Pinpoint the cell where the given text exists, returning its (X, Y) midpoint coordinate. 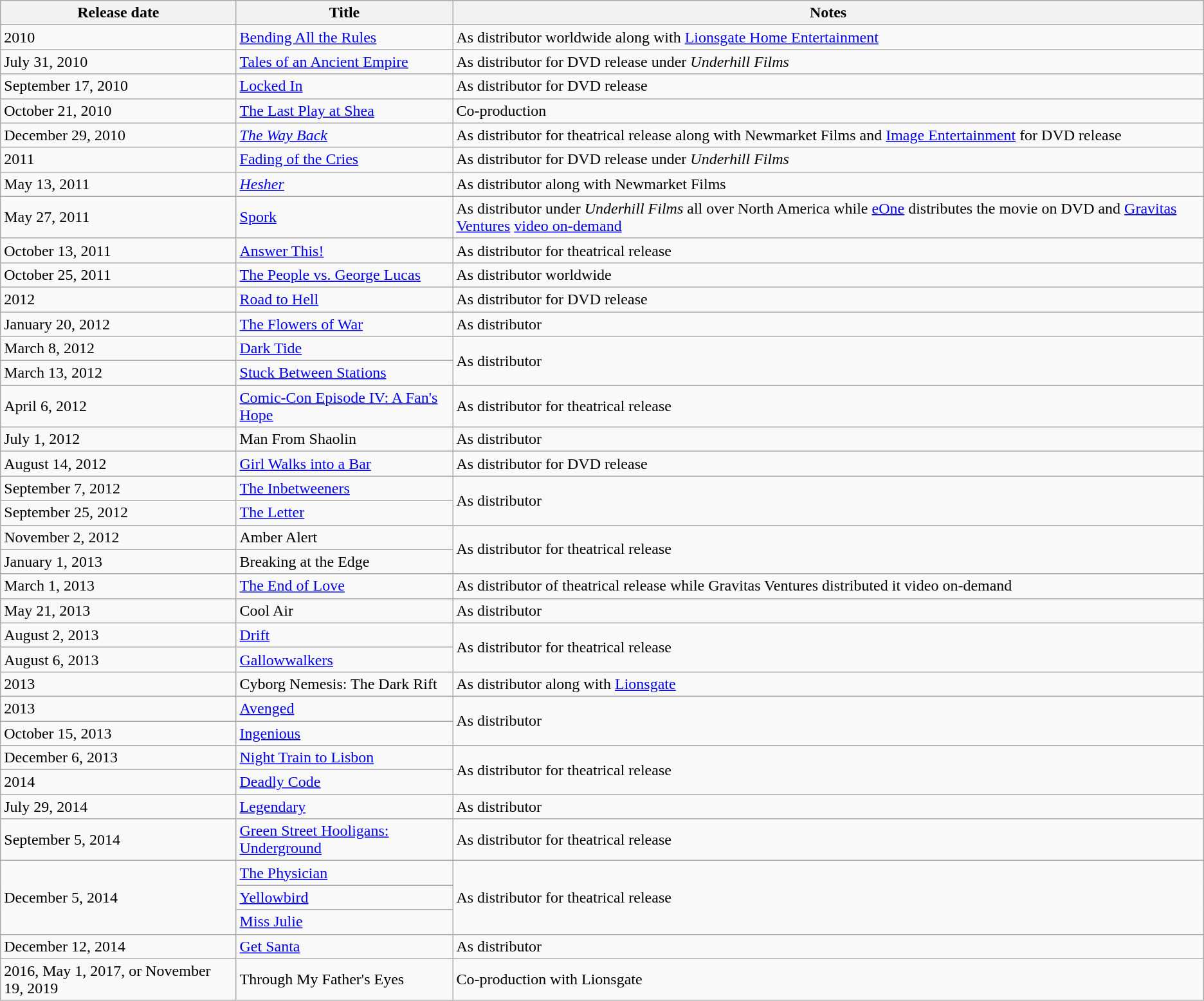
Breaking at the Edge (345, 562)
Title (345, 13)
August 2, 2013 (118, 635)
Tales of an Ancient Empire (345, 62)
March 8, 2012 (118, 349)
The Last Play at Shea (345, 111)
September 25, 2012 (118, 513)
As distributor along with Newmarket Films (828, 184)
Deadly Code (345, 782)
As distributor worldwide along with Lionsgate Home Entertainment (828, 37)
2016, May 1, 2017, or November 19, 2019 (118, 979)
Road to Hell (345, 299)
2010 (118, 37)
October 15, 2013 (118, 733)
September 7, 2012 (118, 488)
Drift (345, 635)
Girl Walks into a Bar (345, 464)
Yellowbird (345, 897)
Miss Julie (345, 922)
Dark Tide (345, 349)
Co-production (828, 111)
September 5, 2014 (118, 840)
December 6, 2013 (118, 758)
Comic-Con Episode IV: A Fan's Hope (345, 407)
May 21, 2013 (118, 611)
2014 (118, 782)
Man From Shaolin (345, 439)
The Letter (345, 513)
Legendary (345, 807)
Answer This! (345, 250)
As distributor under Underhill Films all over North America while eOne distributes the movie on DVD and Gravitas Ventures video on-demand (828, 217)
January 1, 2013 (118, 562)
2012 (118, 299)
The Flowers of War (345, 324)
The Inbetweeners (345, 488)
January 20, 2012 (118, 324)
The Way Back (345, 135)
May 13, 2011 (118, 184)
October 25, 2011 (118, 275)
October 13, 2011 (118, 250)
Notes (828, 13)
The People vs. George Lucas (345, 275)
Gallowwalkers (345, 659)
As distributor worldwide (828, 275)
July 29, 2014 (118, 807)
Green Street Hooligans: Underground (345, 840)
Spork (345, 217)
Hesher (345, 184)
July 31, 2010 (118, 62)
March 1, 2013 (118, 586)
August 14, 2012 (118, 464)
September 17, 2010 (118, 86)
May 27, 2011 (118, 217)
As distributor of theatrical release while Gravitas Ventures distributed it video on-demand (828, 586)
December 29, 2010 (118, 135)
The Physician (345, 873)
August 6, 2013 (118, 659)
Get Santa (345, 946)
March 13, 2012 (118, 373)
As distributor for theatrical release along with Newmarket Films and Image Entertainment for DVD release (828, 135)
December 12, 2014 (118, 946)
Night Train to Lisbon (345, 758)
Amber Alert (345, 537)
The End of Love (345, 586)
Locked In (345, 86)
Co-production with Lionsgate (828, 979)
Cyborg Nemesis: The Dark Rift (345, 684)
Ingenious (345, 733)
November 2, 2012 (118, 537)
Cool Air (345, 611)
October 21, 2010 (118, 111)
Bending All the Rules (345, 37)
Through My Father's Eyes (345, 979)
Avenged (345, 708)
Release date (118, 13)
December 5, 2014 (118, 897)
July 1, 2012 (118, 439)
Stuck Between Stations (345, 373)
April 6, 2012 (118, 407)
2011 (118, 160)
As distributor along with Lionsgate (828, 684)
Fading of the Cries (345, 160)
